Search for the cell housing the specified text and yield its (x, y) center coordinate. 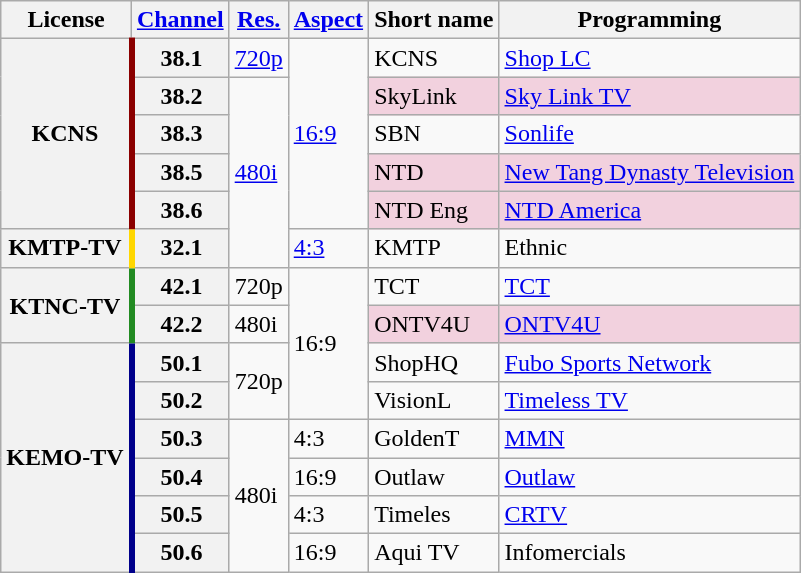
SkyLink (434, 96)
MMN (650, 438)
32.1 (180, 248)
38.3 (180, 134)
Sky Link TV (650, 96)
KMTP (434, 248)
38.1 (180, 58)
50.2 (180, 400)
Programming (650, 20)
Short name (434, 20)
Timeless TV (650, 400)
KEMO-TV (66, 457)
50.1 (180, 362)
50.4 (180, 477)
Aspect (328, 20)
42.1 (180, 286)
VisionL (434, 400)
Fubo Sports Network (650, 362)
CRTV (650, 515)
ShopHQ (434, 362)
NTD Eng (434, 210)
Aqui TV (434, 553)
New Tang Dynasty Television (650, 172)
Sonlife (650, 134)
NTD America (650, 210)
Res. (258, 20)
50.3 (180, 438)
KMTP-TV (66, 248)
GoldenT (434, 438)
NTD (434, 172)
Shop LC (650, 58)
50.5 (180, 515)
License (66, 20)
Infomercials (650, 553)
KTNC-TV (66, 305)
SBN (434, 134)
38.2 (180, 96)
38.6 (180, 210)
38.5 (180, 172)
Channel (180, 20)
50.6 (180, 553)
Timeles (434, 515)
42.2 (180, 324)
Ethnic (650, 248)
